Pinpoint the cell where the given text exists, returning its [X, Y] midpoint coordinate. 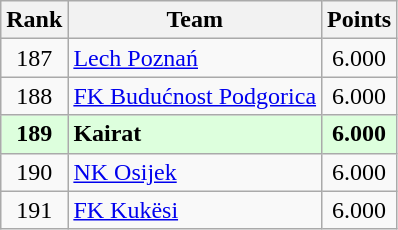
Kairat [195, 134]
FK Budućnost Podgorica [195, 96]
188 [34, 96]
Lech Poznań [195, 58]
Points [360, 20]
191 [34, 210]
Team [195, 20]
187 [34, 58]
FK Kukësi [195, 210]
190 [34, 172]
189 [34, 134]
NK Osijek [195, 172]
Rank [34, 20]
